Detect which cell encompasses the target text, then output its [X, Y] center coordinate. 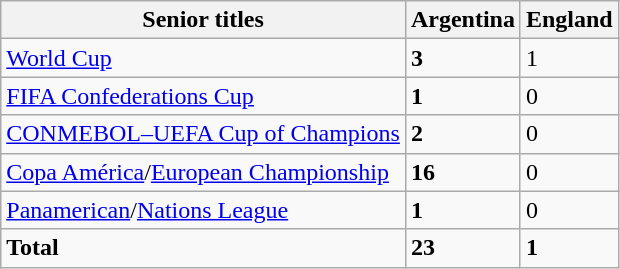
FIFA Confederations Cup [204, 96]
2 [462, 134]
Senior titles [204, 20]
Panamerican/Nations League [204, 210]
23 [462, 248]
England [569, 20]
World Cup [204, 58]
Total [204, 248]
CONMEBOL–UEFA Cup of Champions [204, 134]
3 [462, 58]
Copa América/European Championship [204, 172]
16 [462, 172]
Argentina [462, 20]
